Locate the cell with the specified text and output its (X, Y) center coordinate. 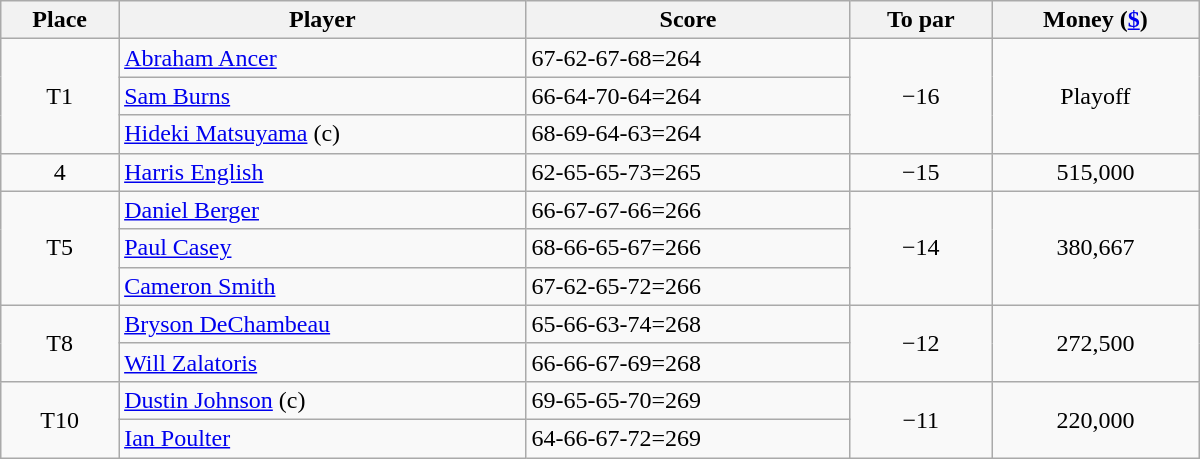
Bryson DeChambeau (322, 324)
62-65-65-73=265 (688, 172)
T5 (60, 248)
−12 (921, 343)
Harris English (322, 172)
−15 (921, 172)
To par (921, 20)
Dustin Johnson (c) (322, 400)
Daniel Berger (322, 210)
Abraham Ancer (322, 58)
64-66-67-72=269 (688, 438)
Ian Poulter (322, 438)
T10 (60, 419)
Player (322, 20)
Cameron Smith (322, 286)
69-65-65-70=269 (688, 400)
Hideki Matsuyama (c) (322, 134)
272,500 (1096, 343)
T1 (60, 96)
Score (688, 20)
−11 (921, 419)
T8 (60, 343)
67-62-65-72=266 (688, 286)
66-66-67-69=268 (688, 362)
Place (60, 20)
380,667 (1096, 248)
65-66-63-74=268 (688, 324)
67-62-67-68=264 (688, 58)
515,000 (1096, 172)
Playoff (1096, 96)
Money ($) (1096, 20)
66-64-70-64=264 (688, 96)
220,000 (1096, 419)
−14 (921, 248)
4 (60, 172)
Sam Burns (322, 96)
68-69-64-63=264 (688, 134)
66-67-67-66=266 (688, 210)
68-66-65-67=266 (688, 248)
Will Zalatoris (322, 362)
−16 (921, 96)
Paul Casey (322, 248)
